Provide the [x, y] coordinate of the cell's center where the given text is located.  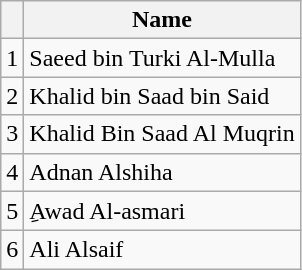
1 [12, 58]
6 [12, 250]
Khalid bin Saad bin Said [162, 96]
3 [12, 134]
4 [12, 172]
2 [12, 96]
Name [162, 20]
Ali Alsaif [162, 250]
Saeed bin Turki Al-Mulla [162, 58]
ِAwad Al-asmari [162, 211]
Khalid Bin Saad Al Muqrin [162, 134]
5 [12, 211]
Adnan Alshiha [162, 172]
